Extract the [x, y] coordinate from the center of the cell holding the provided text.  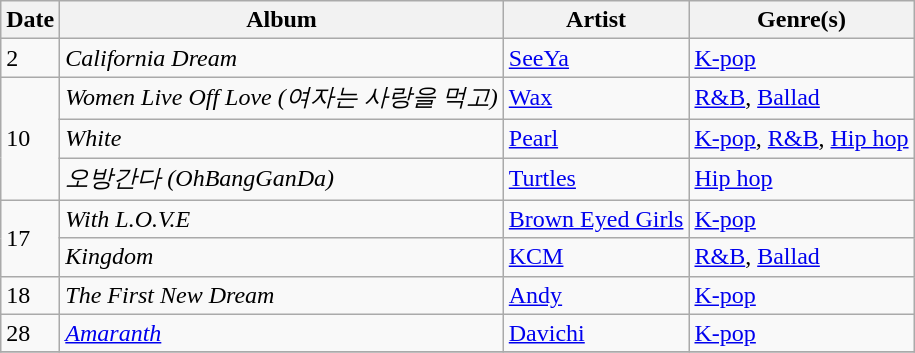
The First New Dream [282, 295]
17 [30, 238]
Hip hop [802, 180]
Artist [596, 20]
Andy [596, 295]
28 [30, 333]
오방간다 (OhBangGanDa) [282, 180]
Davichi [596, 333]
Pearl [596, 138]
KCM [596, 257]
Kingdom [282, 257]
10 [30, 138]
18 [30, 295]
White [282, 138]
With L.O.V.E [282, 219]
2 [30, 58]
Amaranth [282, 333]
K-pop, R&B, Hip hop [802, 138]
Date [30, 20]
Wax [596, 98]
Album [282, 20]
Genre(s) [802, 20]
California Dream [282, 58]
SeeYa [596, 58]
Women Live Off Love (여자는 사랑을 먹고) [282, 98]
Turtles [596, 180]
Brown Eyed Girls [596, 219]
